Locate the cell with the specified text and output its [x, y] center coordinate. 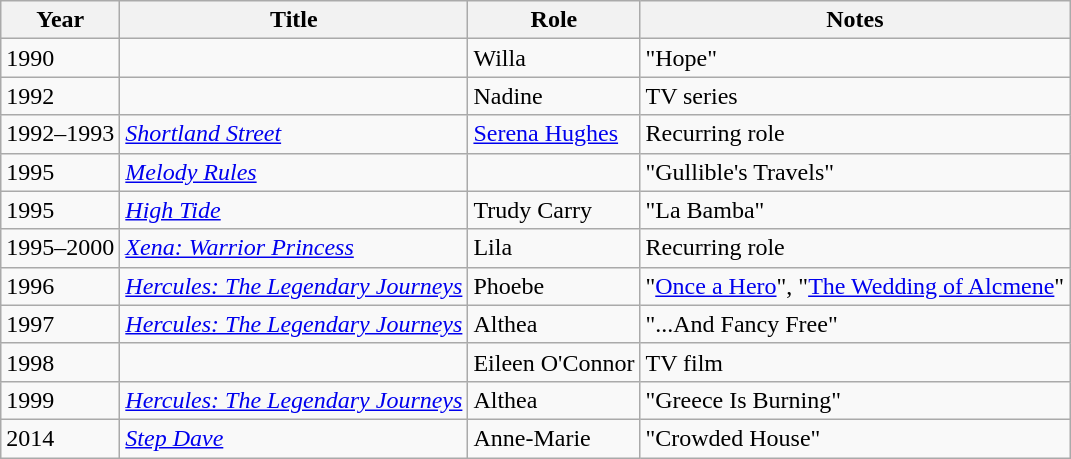
Lila [554, 248]
Step Dave [294, 438]
1990 [60, 58]
"Once a Hero", "The Wedding of Alcmene" [855, 286]
TV film [855, 362]
Nadine [554, 96]
Xena: Warrior Princess [294, 248]
1997 [60, 324]
1995–2000 [60, 248]
Eileen O'Connor [554, 362]
2014 [60, 438]
TV series [855, 96]
Title [294, 20]
Notes [855, 20]
Anne-Marie [554, 438]
Shortland Street [294, 134]
1992–1993 [60, 134]
Role [554, 20]
"...And Fancy Free" [855, 324]
"Hope" [855, 58]
Willa [554, 58]
Trudy Carry [554, 210]
1996 [60, 286]
Serena Hughes [554, 134]
1999 [60, 400]
Phoebe [554, 286]
High Tide [294, 210]
1992 [60, 96]
Melody Rules [294, 172]
"Greece Is Burning" [855, 400]
"La Bamba" [855, 210]
1998 [60, 362]
"Crowded House" [855, 438]
Year [60, 20]
"Gullible's Travels" [855, 172]
